Capture the cell that displays the provided text and extract its (x, y) central coordinate. 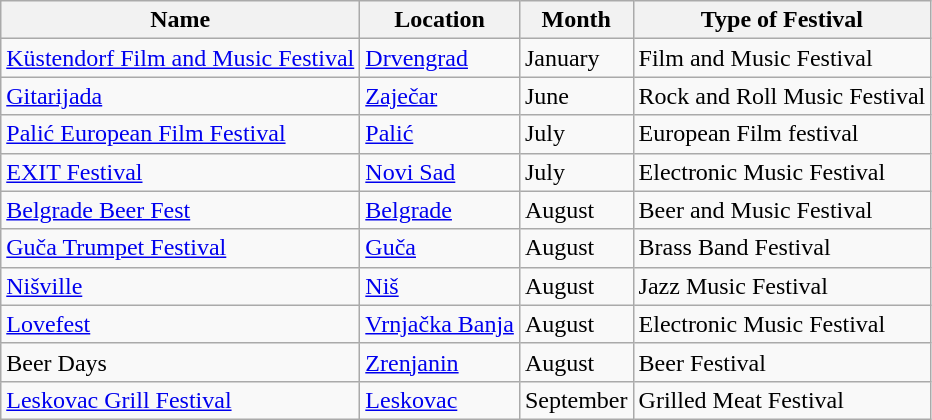
Beer Festival (782, 362)
September (576, 400)
Novi Sad (440, 172)
Belgrade Beer Fest (180, 210)
Palić European Film Festival (180, 134)
Brass Band Festival (782, 248)
Leskovac Grill Festival (180, 400)
Guča Trumpet Festival (180, 248)
Niš (440, 286)
EXIT Festival (180, 172)
Jazz Music Festival (782, 286)
Guča (440, 248)
Drvengrad (440, 58)
Palić (440, 134)
Location (440, 20)
Rock and Roll Music Festival (782, 96)
Zrenjanin (440, 362)
Name (180, 20)
Vrnjačka Banja (440, 324)
Nišville (180, 286)
June (576, 96)
Lovefest (180, 324)
Belgrade (440, 210)
Film and Music Festival (782, 58)
Zaječar (440, 96)
Month (576, 20)
Type of Festival (782, 20)
Grilled Meat Festival (782, 400)
European Film festival (782, 134)
Beer Days (180, 362)
Küstendorf Film and Music Festival (180, 58)
Gitarijada (180, 96)
January (576, 58)
Beer and Music Festival (782, 210)
Leskovac (440, 400)
